Return the [x, y] coordinate for the center point of the cell that contains the specified text.  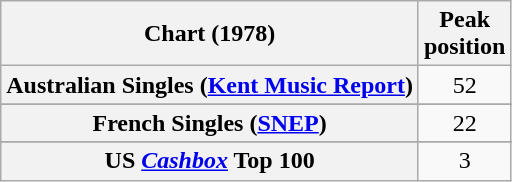
Australian Singles (Kent Music Report) [210, 85]
US Cashbox Top 100 [210, 161]
Chart (1978) [210, 34]
3 [464, 161]
52 [464, 85]
Peakposition [464, 34]
French Singles (SNEP) [210, 123]
22 [464, 123]
